Pinpoint the cell where the given text exists, returning its [x, y] midpoint coordinate. 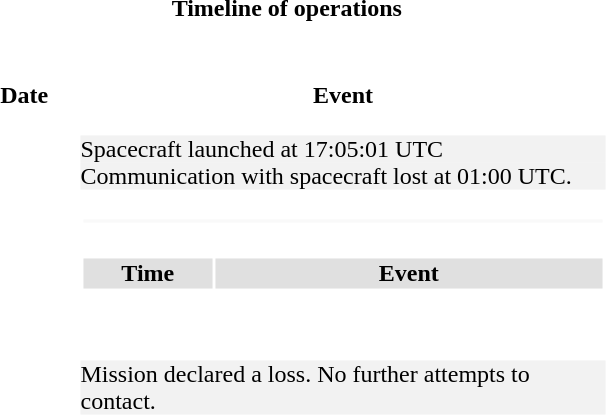
Communication with spacecraft lost at 01:00 UTC. [342, 176]
Mission declared a loss. No further attempts to contact. [342, 387]
Spacecraft launched at 17:05:01 UTC [342, 150]
Time [148, 273]
Time Event [342, 276]
